From the cell containing the given text, extract its center point as [x, y] coordinate. 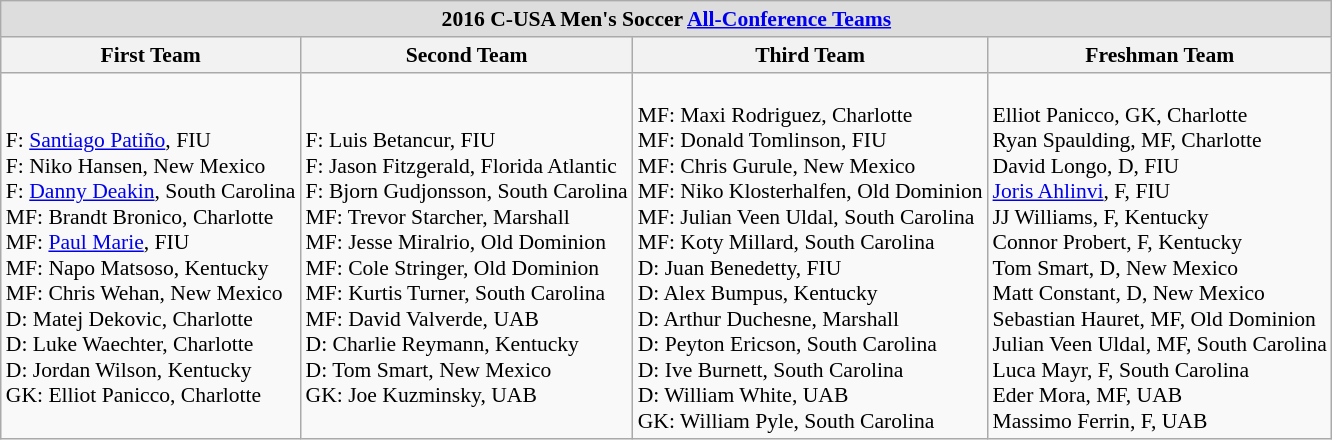
Third Team [810, 55]
Freshman Team [1160, 55]
2016 C-USA Men's Soccer All-Conference Teams [666, 19]
Second Team [466, 55]
First Team [151, 55]
